Return (X, Y) of the center of cell containing provided text 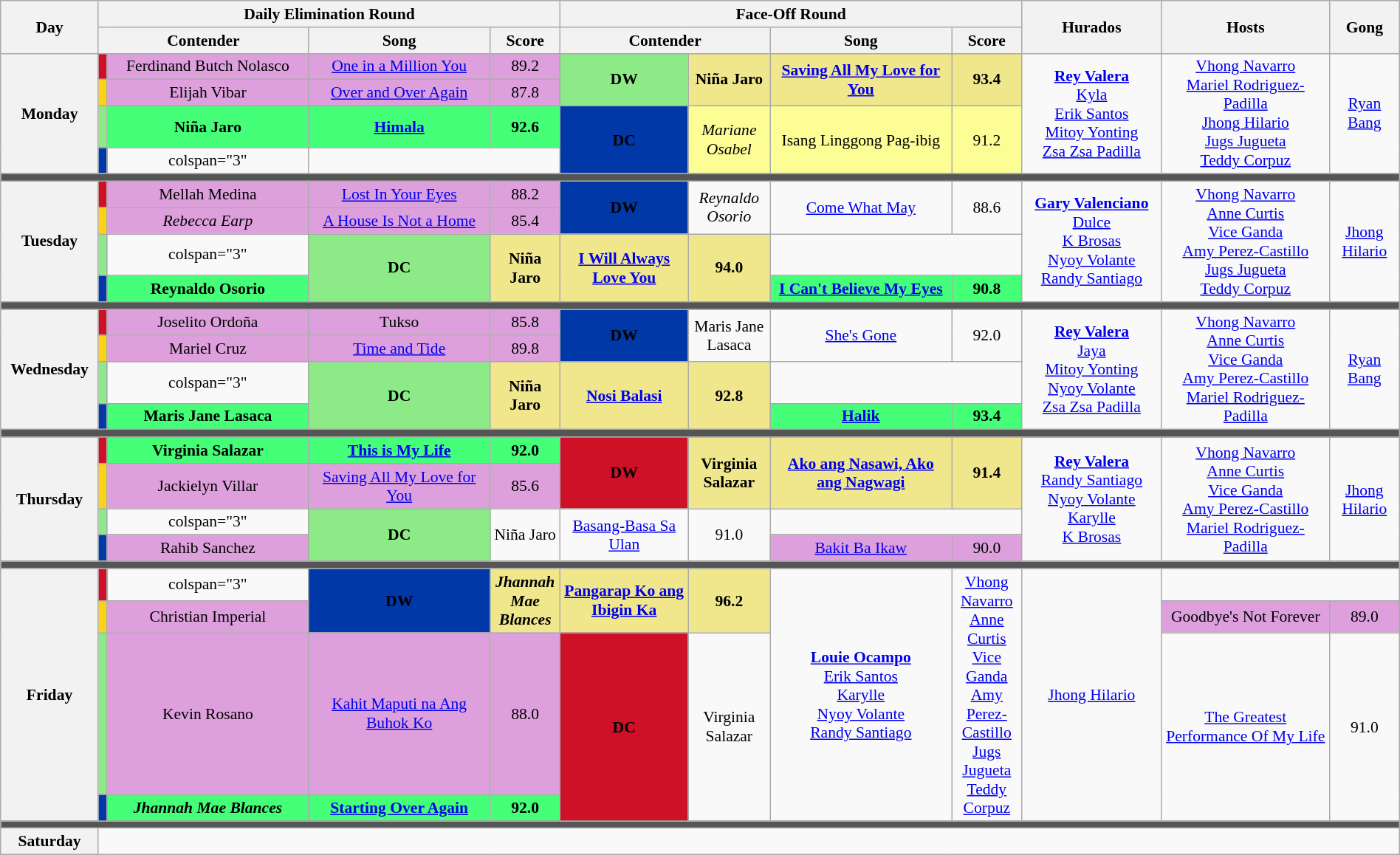
Gary ValencianoDulceK BrosasNyoy VolanteRandy Santiago (1091, 242)
Nosi Balasi (625, 396)
Mariane Osabel (730, 140)
Basang-Basa Sa Ulan (625, 535)
Ferdinand Butch Nolasco (207, 66)
Kahit Maputi na Ang Buhok Ko (399, 713)
Saturday (50, 842)
91.4 (986, 473)
Kevin Rosano (207, 713)
Bakit Ba Ikaw (861, 549)
Day (50, 27)
87.8 (526, 93)
92.8 (730, 396)
Monday (50, 114)
Vhong NavarroMariel Rodriguez-PadillaJhong HilarioJugs JuguetaTeddy Corpuz (1245, 114)
85.8 (526, 323)
Rey ValeraKylaErik SantosMitoy YontingZsa Zsa Padilla (1091, 114)
96.2 (730, 601)
This is My Life (399, 450)
89.8 (526, 349)
Christian Imperial (207, 617)
Wednesday (50, 369)
94.0 (730, 268)
Hurados (1091, 27)
88.2 (526, 195)
Rey ValeraRandy SantiagoNyoy VolanteKarylleK Brosas (1091, 499)
91.2 (986, 140)
Mellah Medina (207, 195)
89.0 (1365, 617)
Rahib Sanchez (207, 549)
Isang Linggong Pag-ibig (861, 140)
89.2 (526, 66)
A House Is Not a Home (399, 221)
Face-Off Round (792, 14)
Joselito Ordoña (207, 323)
Thursday (50, 499)
I Can't Believe My Eyes (861, 289)
Daily Elimination Round (329, 14)
88.6 (986, 208)
Elijah Vibar (207, 93)
Gong (1365, 27)
Tukso (399, 323)
92.6 (526, 127)
Starting Over Again (399, 808)
Ako ang Nasawi, Ako ang Nagwagi (861, 473)
Over and Over Again (399, 93)
Come What May (861, 208)
Mariel Cruz (207, 349)
90.8 (986, 289)
90.0 (986, 549)
Friday (50, 695)
Hosts (1245, 27)
Goodbye's Not Forever (1245, 617)
85.4 (526, 221)
I Will Always Love You (625, 268)
One in a Million You (399, 66)
Pangarap Ko ang Ibigin Ka (625, 601)
88.0 (526, 713)
Rebecca Earp (207, 221)
She's Gone (861, 335)
Lost In Your Eyes (399, 195)
Time and Tide (399, 349)
The Greatest Performance Of My Life (1245, 727)
Halik (861, 416)
85.6 (526, 486)
Jackielyn Villar (207, 486)
Louie OcampoErik SantosKarylleNyoy VolanteRandy Santiago (861, 695)
Tuesday (50, 242)
Himala (399, 127)
Rey ValeraJayaMitoy YontingNyoy VolanteZsa Zsa Padilla (1091, 369)
